Pinpoint the cell where the given text exists, returning its [x, y] midpoint coordinate. 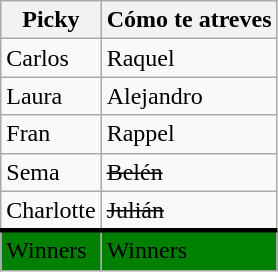
Sema [51, 172]
Julián [189, 211]
Laura [51, 96]
Picky [51, 20]
Fran [51, 134]
Cómo te atreves [189, 20]
Charlotte [51, 211]
Alejandro [189, 96]
Carlos [51, 58]
Raquel [189, 58]
Belén [189, 172]
Rappel [189, 134]
